Provide the [x, y] coordinate of the cell's center where the given text is located.  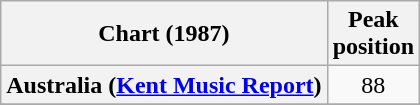
Peakposition [373, 34]
Australia (Kent Music Report) [164, 85]
88 [373, 85]
Chart (1987) [164, 34]
